Capture the cell that displays the provided text and extract its (X, Y) central coordinate. 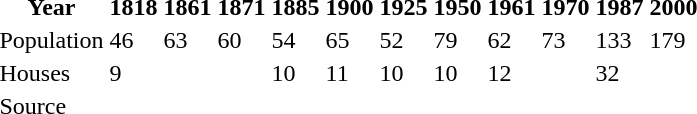
54 (296, 40)
133 (620, 40)
9 (134, 73)
12 (512, 73)
52 (404, 40)
11 (350, 73)
46 (134, 40)
32 (620, 73)
60 (242, 40)
65 (350, 40)
62 (512, 40)
73 (566, 40)
63 (188, 40)
79 (458, 40)
